Output the [X, Y] coordinate of the center of the cell containing the given text.  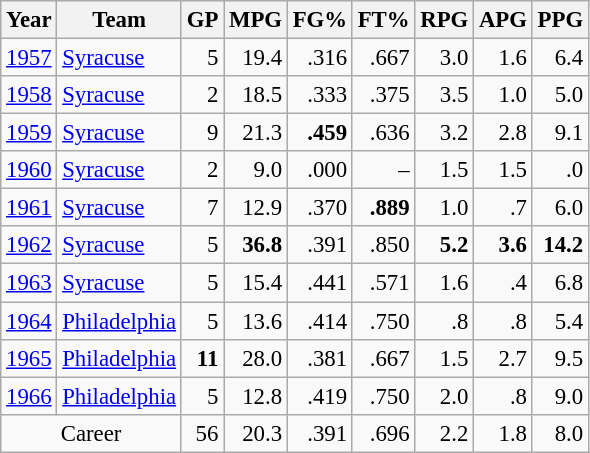
.333 [320, 95]
.414 [320, 321]
2.0 [444, 396]
6.0 [560, 208]
.7 [504, 208]
1964 [29, 321]
1960 [29, 170]
1963 [29, 283]
5.4 [560, 321]
.571 [384, 283]
.4 [504, 283]
3.0 [444, 58]
RPG [444, 20]
.696 [384, 433]
56 [202, 433]
.419 [320, 396]
.0 [560, 170]
15.4 [256, 283]
1.8 [504, 433]
1965 [29, 358]
8.0 [560, 433]
28.0 [256, 358]
3.5 [444, 95]
.000 [320, 170]
– [384, 170]
18.5 [256, 95]
6.4 [560, 58]
GP [202, 20]
Career [92, 433]
6.8 [560, 283]
7 [202, 208]
2.2 [444, 433]
5.0 [560, 95]
.889 [384, 208]
.850 [384, 245]
.370 [320, 208]
1966 [29, 396]
.316 [320, 58]
PPG [560, 20]
5.2 [444, 245]
.459 [320, 133]
20.3 [256, 433]
14.2 [560, 245]
Team [119, 20]
13.6 [256, 321]
.441 [320, 283]
MPG [256, 20]
12.8 [256, 396]
.375 [384, 95]
Year [29, 20]
1962 [29, 245]
3.2 [444, 133]
2.8 [504, 133]
1958 [29, 95]
APG [504, 20]
9.5 [560, 358]
11 [202, 358]
36.8 [256, 245]
19.4 [256, 58]
1961 [29, 208]
FT% [384, 20]
1959 [29, 133]
3.6 [504, 245]
.636 [384, 133]
9.1 [560, 133]
12.9 [256, 208]
FG% [320, 20]
1957 [29, 58]
21.3 [256, 133]
2.7 [504, 358]
9 [202, 133]
.381 [320, 358]
